Detect which cell encompasses the target text, then output its [X, Y] center coordinate. 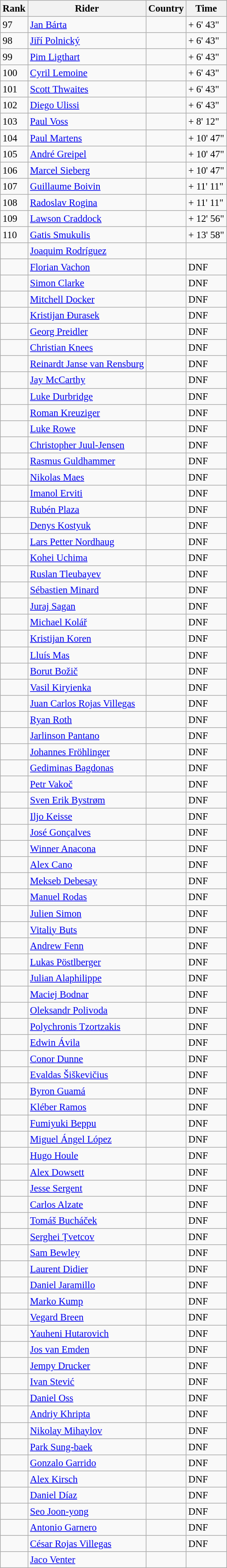
Florian Vachon [87, 267]
Juraj Sagan [87, 606]
Alex Kirsch [87, 1479]
Manuel Rodas [87, 897]
Winner Anacona [87, 849]
Vasil Kiryienka [87, 687]
Serghei Țvetcov [87, 1237]
Vegard Breen [87, 1317]
108 [14, 202]
97 [14, 25]
Jay McCarthy [87, 380]
Ruslan Tleubayev [87, 574]
Jiří Polnický [87, 41]
Tomáš Bucháček [87, 1220]
Daniel Díaz [87, 1495]
Rubén Plaza [87, 509]
Simon Clarke [87, 283]
Lluís Mas [87, 655]
Carlos Alzate [87, 1204]
Petr Vakoč [87, 784]
Antonio Garnero [87, 1528]
98 [14, 41]
Nikolay Mihaylov [87, 1430]
+ 8' 12" [206, 122]
Gediminas Bagdonas [87, 768]
Diego Ulissi [87, 105]
Oleksandr Polivoda [87, 1011]
107 [14, 186]
José Gonçalves [87, 833]
Georg Preidler [87, 332]
César Rojas Villegas [87, 1543]
104 [14, 138]
Marko Kump [87, 1301]
Christian Knees [87, 348]
Borut Božič [87, 671]
Yauheni Hutarovich [87, 1334]
Radoslav Rogina [87, 202]
Julien Simon [87, 913]
Evaldas Šiškevičius [87, 1075]
Iljo Keisse [87, 817]
Jarlinson Pantano [87, 736]
Joaquim Rodríguez [87, 251]
Andrew Fenn [87, 946]
Reinardt Janse van Rensburg [87, 364]
103 [14, 122]
Park Sung-baek [87, 1447]
Michael Kolář [87, 623]
105 [14, 154]
Roman Kreuziger [87, 413]
Vitaliy Buts [87, 930]
Ivan Stević [87, 1382]
Cyril Lemoine [87, 73]
Polychronis Tzortzakis [87, 1026]
Andriy Khripta [87, 1415]
Scott Thwaites [87, 89]
100 [14, 73]
Mekseb Debesay [87, 881]
Luke Rowe [87, 429]
101 [14, 89]
Juan Carlos Rojas Villegas [87, 703]
Daniel Oss [87, 1398]
Fumiyuki Beppu [87, 1124]
Byron Guamá [87, 1091]
Laurent Didier [87, 1269]
Jesse Sergent [87, 1188]
Paul Voss [87, 122]
Jempy Drucker [87, 1366]
Edwin Ávila [87, 1043]
Jan Bárta [87, 25]
Imanol Erviti [87, 493]
Maciej Bodnar [87, 994]
Lars Petter Nordhaug [87, 542]
Miguel Ángel López [87, 1139]
Kléber Ramos [87, 1107]
Julian Alaphilippe [87, 978]
Sven Erik Bystrøm [87, 800]
Kohei Uchima [87, 558]
+ 12' 56" [206, 219]
Jos van Emden [87, 1350]
Guillaume Boivin [87, 186]
102 [14, 105]
Christopher Juul-Jensen [87, 445]
106 [14, 170]
Alex Dowsett [87, 1172]
Alex Cano [87, 865]
Marcel Sieberg [87, 170]
Gonzalo Garrido [87, 1463]
109 [14, 219]
Rider [87, 9]
Jaco Venter [87, 1560]
Gatis Smukulis [87, 235]
Pim Ligthart [87, 57]
Kristijan Koren [87, 639]
Johannes Fröhlinger [87, 752]
Denys Kostyuk [87, 526]
Seo Joon-yong [87, 1511]
Conor Dunne [87, 1059]
Nikolas Maes [87, 477]
99 [14, 57]
Lawson Craddock [87, 219]
André Greipel [87, 154]
Time [206, 9]
Sam Bewley [87, 1253]
Daniel Jaramillo [87, 1285]
Mitchell Docker [87, 300]
Ryan Roth [87, 720]
Luke Durbridge [87, 396]
Lukas Pöstlberger [87, 962]
+ 13' 58" [206, 235]
Sébastien Minard [87, 590]
Rasmus Guldhammer [87, 461]
Rank [14, 9]
Kristijan Đurasek [87, 315]
110 [14, 235]
Hugo Houle [87, 1156]
Paul Martens [87, 138]
Country [166, 9]
